Detect which cell encompasses the target text, then output its [X, Y] center coordinate. 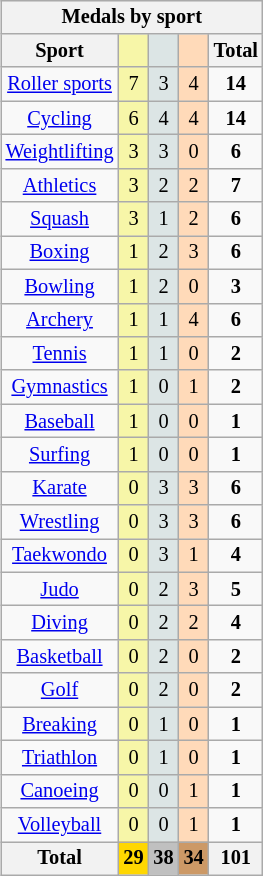
Golf [60, 690]
Basketball [60, 657]
5 [236, 589]
29 [133, 859]
Diving [60, 623]
Tennis [60, 354]
38 [164, 859]
Weightlifting [60, 152]
Medals by sport [132, 17]
Judo [60, 589]
Wrestling [60, 522]
Athletics [60, 185]
Volleyball [60, 825]
101 [236, 859]
Squash [60, 219]
Archery [60, 320]
Cycling [60, 118]
Karate [60, 488]
Taekwondo [60, 556]
Baseball [60, 421]
Gymnastics [60, 387]
Surfing [60, 455]
Roller sports [60, 84]
34 [194, 859]
Breaking [60, 724]
Canoeing [60, 791]
Triathlon [60, 758]
Bowling [60, 286]
Boxing [60, 253]
Sport [60, 51]
